Find where the given text appears and provide that cell's center as (X, Y) coordinate. 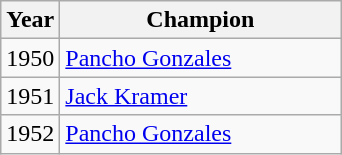
1950 (30, 58)
Champion (200, 20)
1952 (30, 134)
Jack Kramer (200, 96)
1951 (30, 96)
Year (30, 20)
